Scan for the cell matching the given text and deliver its [X, Y] coordinate at center. 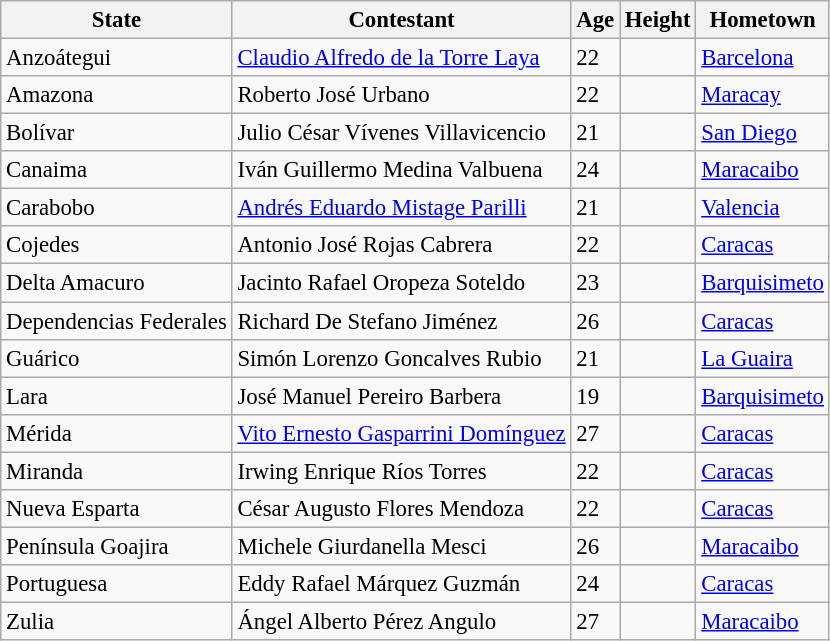
Valencia [762, 208]
Height [658, 20]
Irwing Enrique Ríos Torres [402, 471]
Claudio Alfredo de la Torre Laya [402, 58]
Amazona [116, 95]
César Augusto Flores Mendoza [402, 509]
Andrés Eduardo Mistage Parilli [402, 208]
Canaima [116, 170]
Dependencias Federales [116, 321]
Guárico [116, 358]
San Diego [762, 133]
Nueva Esparta [116, 509]
Roberto José Urbano [402, 95]
Miranda [116, 471]
Richard De Stefano Jiménez [402, 321]
19 [596, 396]
23 [596, 283]
Bolívar [116, 133]
Jacinto Rafael Oropeza Soteldo [402, 283]
Cojedes [116, 245]
Simón Lorenzo Goncalves Rubio [402, 358]
Antonio José Rojas Cabrera [402, 245]
Vito Ernesto Gasparrini Domínguez [402, 433]
Hometown [762, 20]
Carabobo [116, 208]
Maracay [762, 95]
La Guaira [762, 358]
Mérida [116, 433]
José Manuel Pereiro Barbera [402, 396]
Ángel Alberto Pérez Angulo [402, 621]
Julio César Vívenes Villavicencio [402, 133]
Iván Guillermo Medina Valbuena [402, 170]
Barcelona [762, 58]
Portuguesa [116, 584]
Anzoátegui [116, 58]
Lara [116, 396]
Península Goajira [116, 546]
Contestant [402, 20]
Age [596, 20]
Michele Giurdanella Mesci [402, 546]
Eddy Rafael Márquez Guzmán [402, 584]
State [116, 20]
Zulia [116, 621]
Delta Amacuro [116, 283]
